Identify which cell holds the provided text, then report its [x, y] central coordinate. 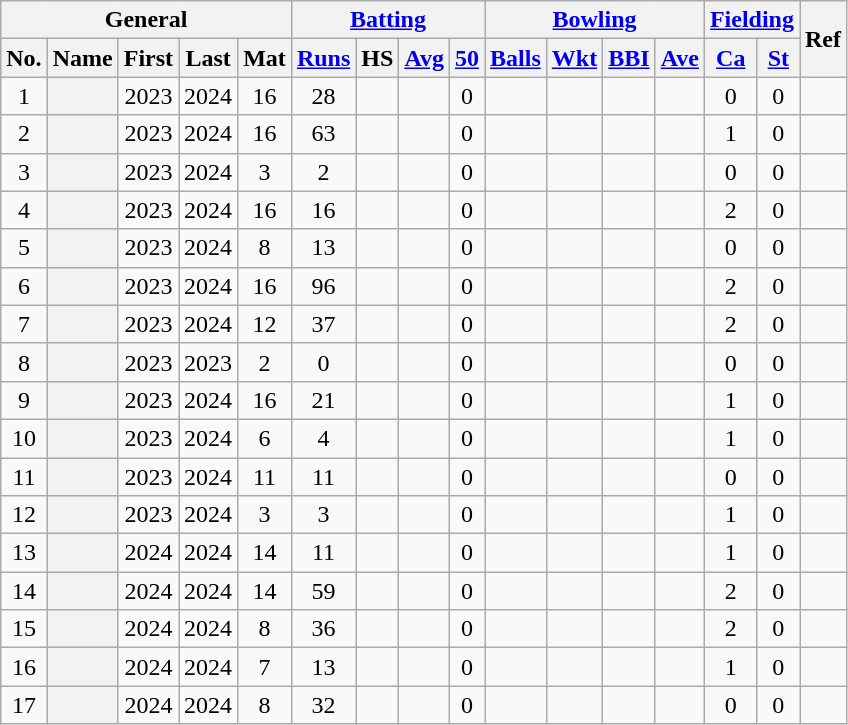
50 [466, 58]
Ave [680, 58]
Last [208, 58]
Wkt [574, 58]
Ref [824, 39]
First [148, 58]
28 [323, 96]
Balls [516, 58]
17 [24, 705]
9 [24, 400]
37 [323, 324]
Runs [323, 58]
Fielding [752, 20]
HS [378, 58]
No. [24, 58]
10 [24, 438]
General [146, 20]
15 [24, 629]
Ca [730, 58]
Bowling [595, 20]
Batting [388, 20]
BBI [629, 58]
Avg [424, 58]
63 [323, 134]
St [778, 58]
96 [323, 286]
36 [323, 629]
Name [82, 58]
59 [323, 591]
5 [24, 248]
Mat [265, 58]
32 [323, 705]
21 [323, 400]
